Detect which cell encompasses the target text, then output its [X, Y] center coordinate. 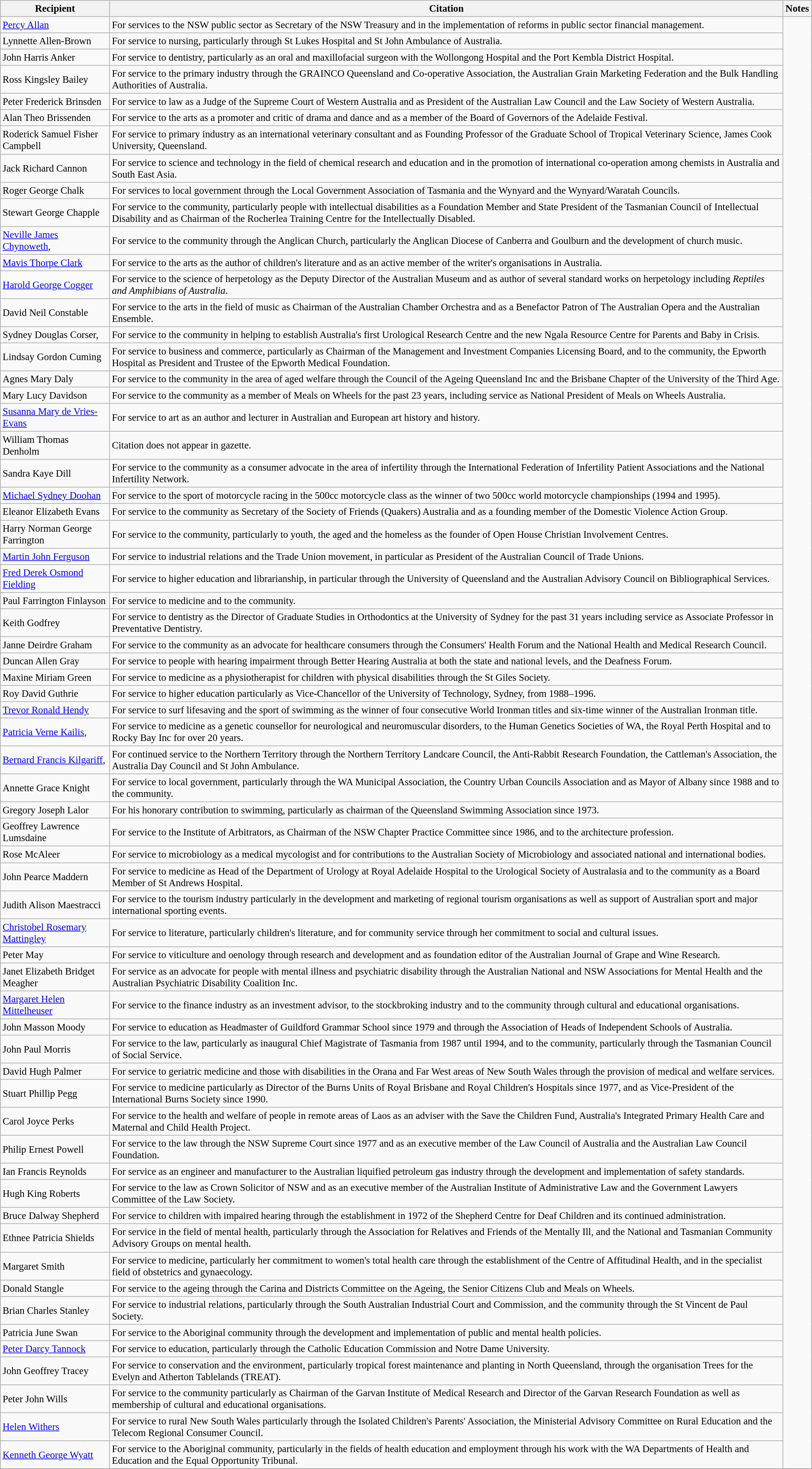
Bernard Francis Kilgariff, [55, 760]
Notes [797, 9]
Citation does not appear in gazette. [446, 445]
Mary Lucy Davidson [55, 396]
Margaret Helen Mittelheuser [55, 1005]
For service to the ageing through the Carina and Districts Committee on the Ageing, the Senior Citizens Club and Meals on Wheels. [446, 1288]
Sandra Kaye Dill [55, 473]
Keith Godfrey [55, 623]
For service to higher education particularly as Vice-Chancellor of the University of Technology, Sydney, from 1988–1996. [446, 694]
Gregory Joseph Lalor [55, 810]
Peter Darcy Tannock [55, 1349]
Margaret Smith [55, 1266]
For his honorary contribution to swimming, particularly as chairman of the Queensland Swimming Association since 1973. [446, 810]
Peter Frederick Brinsden [55, 102]
Patricia June Swan [55, 1332]
Michael Sydney Doohan [55, 496]
Geoffrey Lawrence Lumsdaine [55, 832]
For service to the arts as a promoter and critic of drama and dance and as a member of the Board of Governors of the Adelaide Festival. [446, 118]
Ross Kingsley Bailey [55, 80]
For service to people with hearing impairment through Better Hearing Australia at both the state and national levels, and the Deafness Forum. [446, 661]
Ian Francis Reynolds [55, 1172]
Rose McAleer [55, 855]
Roderick Samuel Fisher Campbell [55, 140]
Annette Grace Knight [55, 788]
For service to education, particularly through the Catholic Education Commission and Notre Dame University. [446, 1349]
Fred Derek Osmond Fielding [55, 578]
Philip Ernest Powell [55, 1149]
Patricia Verne Kailis, [55, 732]
Brian Charles Stanley [55, 1310]
Peter May [55, 955]
For service to the community, particularly to youth, the aged and the homeless as the founder of Open House Christian Involvement Centres. [446, 534]
For service to medicine and to the community. [446, 601]
Janet Elizabeth Bridget Meagher [55, 977]
Trevor Ronald Hendy [55, 710]
Susanna Mary de Vries-Evans [55, 418]
David Hugh Palmer [55, 1071]
Harold George Cogger [55, 285]
For service to dentistry, particularly as an oral and maxillofacial surgeon with the Wollongong Hospital and the Port Kembla District Hospital. [446, 58]
William Thomas Denholm [55, 445]
Sydney Douglas Corser, [55, 335]
Alan Theo Brissenden [55, 118]
Christobel Rosemary Mattingley [55, 933]
Ethnee Patricia Shields [55, 1238]
Janne Deirdre Graham [55, 645]
Roger George Chalk [55, 190]
Peter John Wills [55, 1399]
Harry Norman George Farrington [55, 534]
For service to medicine as a physiotherapist for children with physical disabilities through the St Giles Society. [446, 677]
Carol Joyce Perks [55, 1121]
John Masson Moody [55, 1027]
Roy David Guthrie [55, 694]
For services to local government through the Local Government Association of Tasmania and the Wynyard and the Wynyard/Waratah Councils. [446, 190]
Citation [446, 9]
Judith Alison Maestracci [55, 905]
John Paul Morris [55, 1050]
John Harris Anker [55, 58]
For service to art as an author and lecturer in Australian and European art history and history. [446, 418]
Jack Richard Cannon [55, 168]
Agnes Mary Daly [55, 379]
For service to literature, particularly children's literature, and for community service through her commitment to social and cultural issues. [446, 933]
Duncan Allen Gray [55, 661]
For service to nursing, particularly through St Lukes Hospital and St John Ambulance of Australia. [446, 41]
Stuart Phillip Pegg [55, 1094]
Helen Withers [55, 1427]
Neville James Chynoweth, [55, 240]
Maxine Miriam Green [55, 677]
Paul Farrington Finlayson [55, 601]
For service to the Institute of Arbitrators, as Chairman of the NSW Chapter Practice Committee since 1986, and to the architecture profession. [446, 832]
Stewart George Chapple [55, 212]
Hugh King Roberts [55, 1193]
Lindsay Gordon Cuming [55, 357]
For services to the NSW public sector as Secretary of the NSW Treasury and in the implementation of reforms in public sector financial management. [446, 25]
For service to the arts as the author of children's literature and as an active member of the writer's organisations in Australia. [446, 263]
Bruce Dalway Shepherd [55, 1216]
Donald Stangle [55, 1288]
Percy Allan [55, 25]
Lynnette Allen-Brown [55, 41]
Mavis Thorpe Clark [55, 263]
John Geoffrey Tracey [55, 1371]
Eleanor Elizabeth Evans [55, 512]
Recipient [55, 9]
David Neil Constable [55, 313]
For service to the Aboriginal community through the development and implementation of public and mental health policies. [446, 1332]
For service to industrial relations and the Trade Union movement, in particular as President of the Australian Council of Trade Unions. [446, 556]
John Pearce Maddern [55, 877]
Martin John Ferguson [55, 556]
Kenneth George Wyatt [55, 1455]
